Capture the cell that displays the provided text and extract its (X, Y) central coordinate. 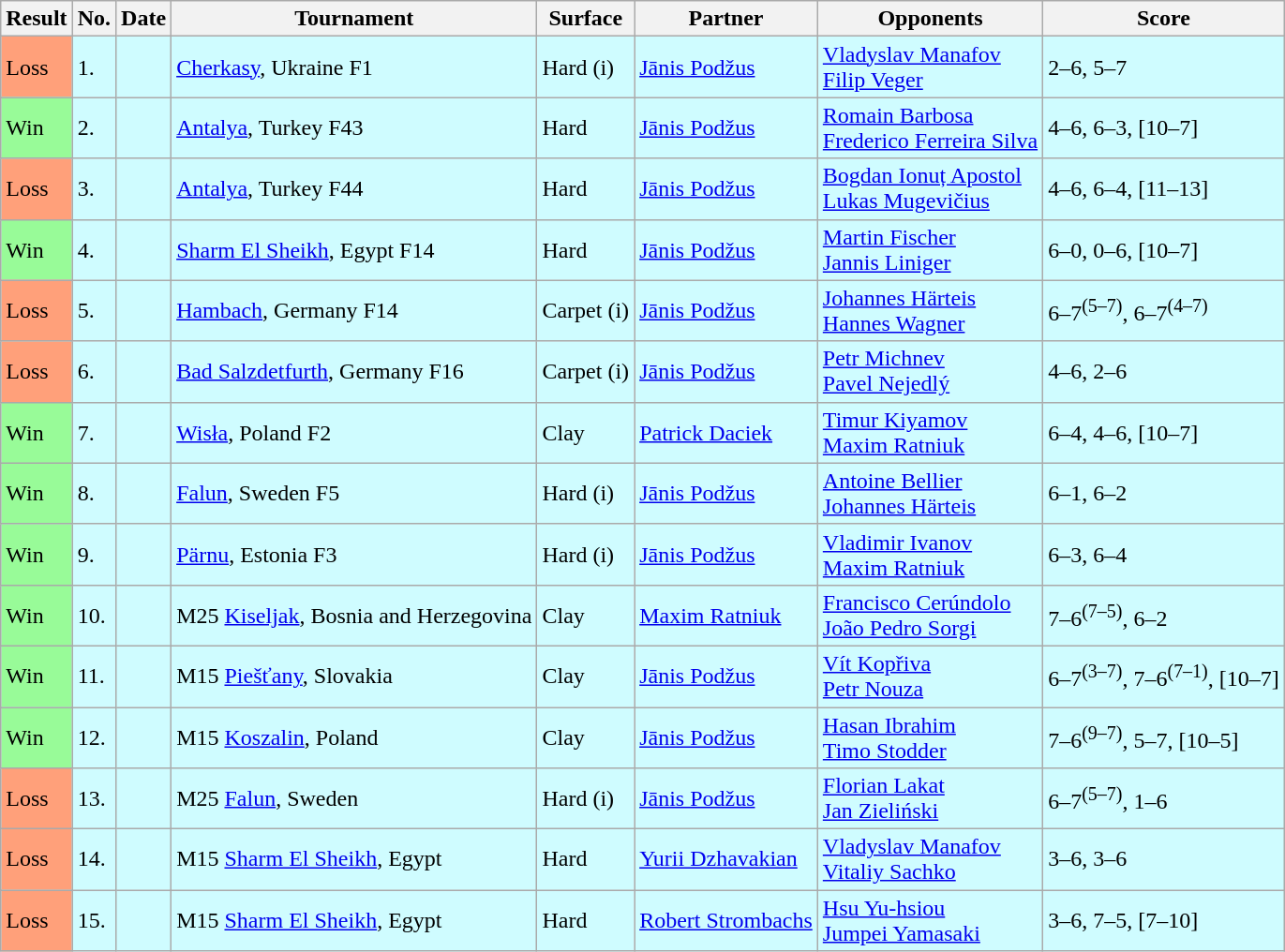
Vladyslav Manafov Filip Veger (930, 67)
9. (94, 555)
3–6, 7–5, [7–10] (1164, 920)
Francisco Cerúndolo João Pedro Sorgi (930, 615)
Antalya, Turkey F44 (354, 189)
13. (94, 798)
Cherkasy, Ukraine F1 (354, 67)
Wisła, Poland F2 (354, 433)
M25 Falun, Sweden (354, 798)
Vít Kopřiva Petr Nouza (930, 677)
Result (37, 19)
6–7(5–7), 6–7(4–7) (1164, 311)
Pärnu, Estonia F3 (354, 555)
3. (94, 189)
8. (94, 493)
Martin Fischer Jannis Liniger (930, 249)
2. (94, 127)
No. (94, 19)
Florian Lakat Jan Zieliński (930, 798)
6–7(5–7), 1–6 (1164, 798)
5. (94, 311)
6–0, 0–6, [10–7] (1164, 249)
7–6(7–5), 6–2 (1164, 615)
Partner (726, 19)
Romain Barbosa Frederico Ferreira Silva (930, 127)
Falun, Sweden F5 (354, 493)
Date (144, 19)
6. (94, 371)
Petr Michnev Pavel Nejedlý (930, 371)
Hasan Ibrahim Timo Stodder (930, 736)
2–6, 5–7 (1164, 67)
Tournament (354, 19)
6–1, 6–2 (1164, 493)
Vladimir Ivanov Maxim Ratniuk (930, 555)
1. (94, 67)
Antalya, Turkey F43 (354, 127)
4. (94, 249)
Vladyslav Manafov Vitaliy Sachko (930, 860)
6–7(3–7), 7–6(7–1), [10–7] (1164, 677)
7. (94, 433)
Timur Kiyamov Maxim Ratniuk (930, 433)
4–6, 6–4, [11–13] (1164, 189)
Surface (586, 19)
6–3, 6–4 (1164, 555)
Opponents (930, 19)
6–4, 4–6, [10–7] (1164, 433)
7–6(9–7), 5–7, [10–5] (1164, 736)
Bad Salzdetfurth, Germany F16 (354, 371)
Maxim Ratniuk (726, 615)
12. (94, 736)
Antoine Bellier Johannes Härteis (930, 493)
M15 Koszalin, Poland (354, 736)
Yurii Dzhavakian (726, 860)
Patrick Daciek (726, 433)
Johannes Härteis Hannes Wagner (930, 311)
15. (94, 920)
Robert Strombachs (726, 920)
14. (94, 860)
4–6, 6–3, [10–7] (1164, 127)
M15 Piešťany, Slovakia (354, 677)
11. (94, 677)
M25 Kiseljak, Bosnia and Herzegovina (354, 615)
Sharm El Sheikh, Egypt F14 (354, 249)
4–6, 2–6 (1164, 371)
3–6, 3–6 (1164, 860)
Score (1164, 19)
Hambach, Germany F14 (354, 311)
Hsu Yu-hsiou Jumpei Yamasaki (930, 920)
10. (94, 615)
Bogdan Ionuț Apostol Lukas Mugevičius (930, 189)
